For the text-containing cell, return its midpoint in [X, Y] coordinate format. 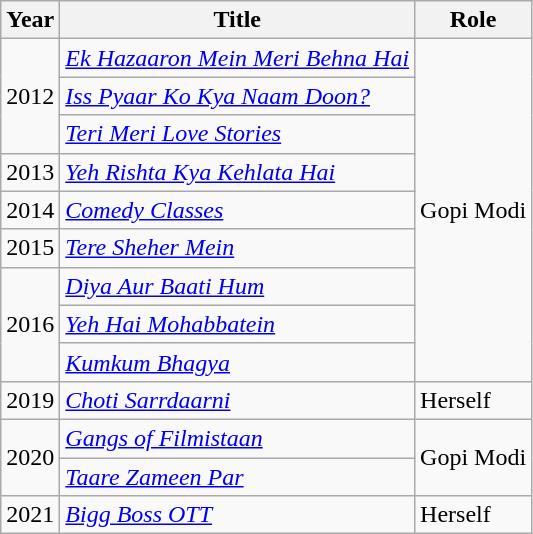
Yeh Hai Mohabbatein [238, 324]
Teri Meri Love Stories [238, 134]
2019 [30, 400]
2015 [30, 248]
Comedy Classes [238, 210]
2020 [30, 457]
Tere Sheher Mein [238, 248]
Taare Zameen Par [238, 477]
Iss Pyaar Ko Kya Naam Doon? [238, 96]
Choti Sarrdaarni [238, 400]
Bigg Boss OTT [238, 515]
2012 [30, 96]
Gangs of Filmistaan [238, 438]
Diya Aur Baati Hum [238, 286]
2021 [30, 515]
Kumkum Bhagya [238, 362]
Title [238, 20]
2013 [30, 172]
Year [30, 20]
2016 [30, 324]
Yeh Rishta Kya Kehlata Hai [238, 172]
Role [474, 20]
2014 [30, 210]
Ek Hazaaron Mein Meri Behna Hai [238, 58]
